Find where the given text appears and provide that cell's center as (x, y) coordinate. 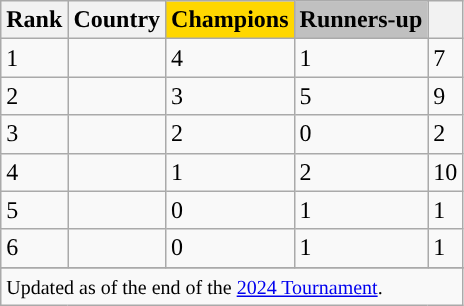
9 (446, 96)
Champions (230, 20)
10 (446, 172)
Country (117, 20)
Rank (34, 20)
Runners-up (361, 20)
7 (446, 58)
Updated as of the end of the 2024 Tournament. (232, 286)
6 (34, 248)
